For the text-containing cell, return its midpoint in (X, Y) coordinate format. 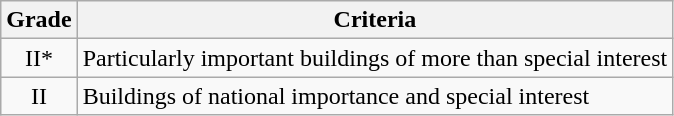
Grade (39, 20)
Particularly important buildings of more than special interest (375, 58)
II* (39, 58)
Buildings of national importance and special interest (375, 96)
Criteria (375, 20)
II (39, 96)
